Determine the [X, Y] coordinate at the center of the cell enclosing the given text.  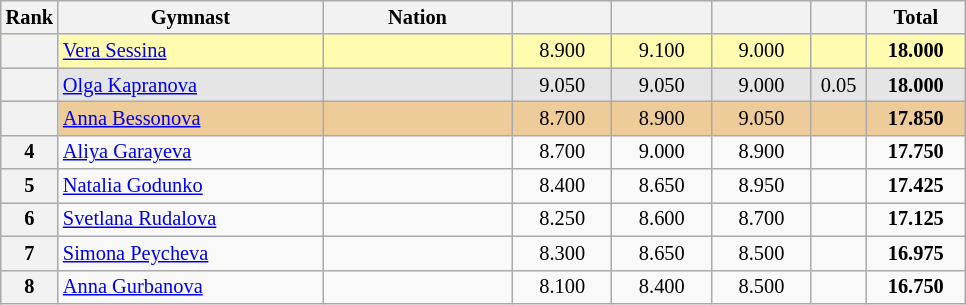
16.750 [916, 287]
8.600 [662, 219]
Nation [418, 17]
17.750 [916, 152]
Total [916, 17]
17.425 [916, 186]
Simona Peycheva [190, 253]
Vera Sessina [190, 51]
Olga Kapranova [190, 85]
Natalia Godunko [190, 186]
17.125 [916, 219]
Rank [30, 17]
16.975 [916, 253]
6 [30, 219]
Svetlana Rudalova [190, 219]
Gymnast [190, 17]
Aliya Garayeva [190, 152]
9.100 [662, 51]
4 [30, 152]
8 [30, 287]
17.850 [916, 118]
7 [30, 253]
Anna Gurbanova [190, 287]
8.250 [562, 219]
0.05 [838, 85]
8.950 [762, 186]
5 [30, 186]
Anna Bessonova [190, 118]
8.100 [562, 287]
8.300 [562, 253]
